Search for the cell housing the specified text and yield its (X, Y) center coordinate. 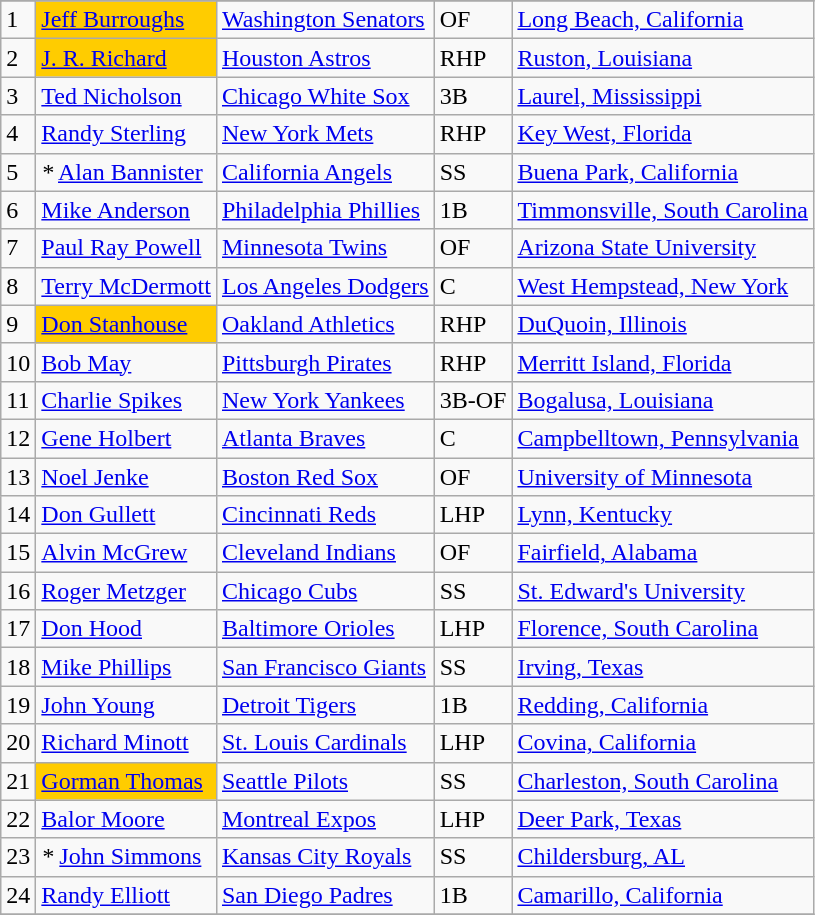
Don Hood (126, 629)
1 (18, 20)
10 (18, 362)
California Angels (325, 172)
St. Louis Cardinals (325, 743)
Charleston, South Carolina (663, 781)
DuQuoin, Illinois (663, 324)
Paul Ray Powell (126, 248)
Kansas City Royals (325, 857)
Ruston, Louisiana (663, 58)
Washington Senators (325, 20)
3 (18, 96)
Laurel, Mississippi (663, 96)
San Francisco Giants (325, 667)
Oakland Athletics (325, 324)
Bogalusa, Louisiana (663, 400)
Campbelltown, Pennsylvania (663, 438)
Gorman Thomas (126, 781)
16 (18, 591)
Richard Minott (126, 743)
Charlie Spikes (126, 400)
Noel Jenke (126, 477)
Pittsburgh Pirates (325, 362)
Boston Red Sox (325, 477)
University of Minnesota (663, 477)
22 (18, 819)
Don Gullett (126, 515)
Jeff Burroughs (126, 20)
17 (18, 629)
3B-OF (473, 400)
19 (18, 705)
20 (18, 743)
3B (473, 96)
Mike Phillips (126, 667)
9 (18, 324)
Roger Metzger (126, 591)
6 (18, 210)
8 (18, 286)
New York Yankees (325, 400)
Lynn, Kentucky (663, 515)
7 (18, 248)
14 (18, 515)
24 (18, 895)
5 (18, 172)
Irving, Texas (663, 667)
Chicago Cubs (325, 591)
23 (18, 857)
18 (18, 667)
Gene Holbert (126, 438)
Key West, Florida (663, 134)
Covina, California (663, 743)
Cincinnati Reds (325, 515)
* Alan Bannister (126, 172)
13 (18, 477)
Atlanta Braves (325, 438)
St. Edward's University (663, 591)
Buena Park, California (663, 172)
Minnesota Twins (325, 248)
Baltimore Orioles (325, 629)
Deer Park, Texas (663, 819)
Cleveland Indians (325, 553)
San Diego Padres (325, 895)
Redding, California (663, 705)
Philadelphia Phillies (325, 210)
Merritt Island, Florida (663, 362)
Arizona State University (663, 248)
John Young (126, 705)
Fairfield, Alabama (663, 553)
Timmonsville, South Carolina (663, 210)
Montreal Expos (325, 819)
Childersburg, AL (663, 857)
Mike Anderson (126, 210)
Long Beach, California (663, 20)
* John Simmons (126, 857)
12 (18, 438)
Randy Sterling (126, 134)
Seattle Pilots (325, 781)
New York Mets (325, 134)
Bob May (126, 362)
Chicago White Sox (325, 96)
15 (18, 553)
Alvin McGrew (126, 553)
2 (18, 58)
Detroit Tigers (325, 705)
Florence, South Carolina (663, 629)
4 (18, 134)
Don Stanhouse (126, 324)
Randy Elliott (126, 895)
Camarillo, California (663, 895)
West Hempstead, New York (663, 286)
Los Angeles Dodgers (325, 286)
Ted Nicholson (126, 96)
Balor Moore (126, 819)
J. R. Richard (126, 58)
Terry McDermott (126, 286)
Houston Astros (325, 58)
21 (18, 781)
11 (18, 400)
